Extract the [x, y] coordinate from the center of the cell holding the provided text.  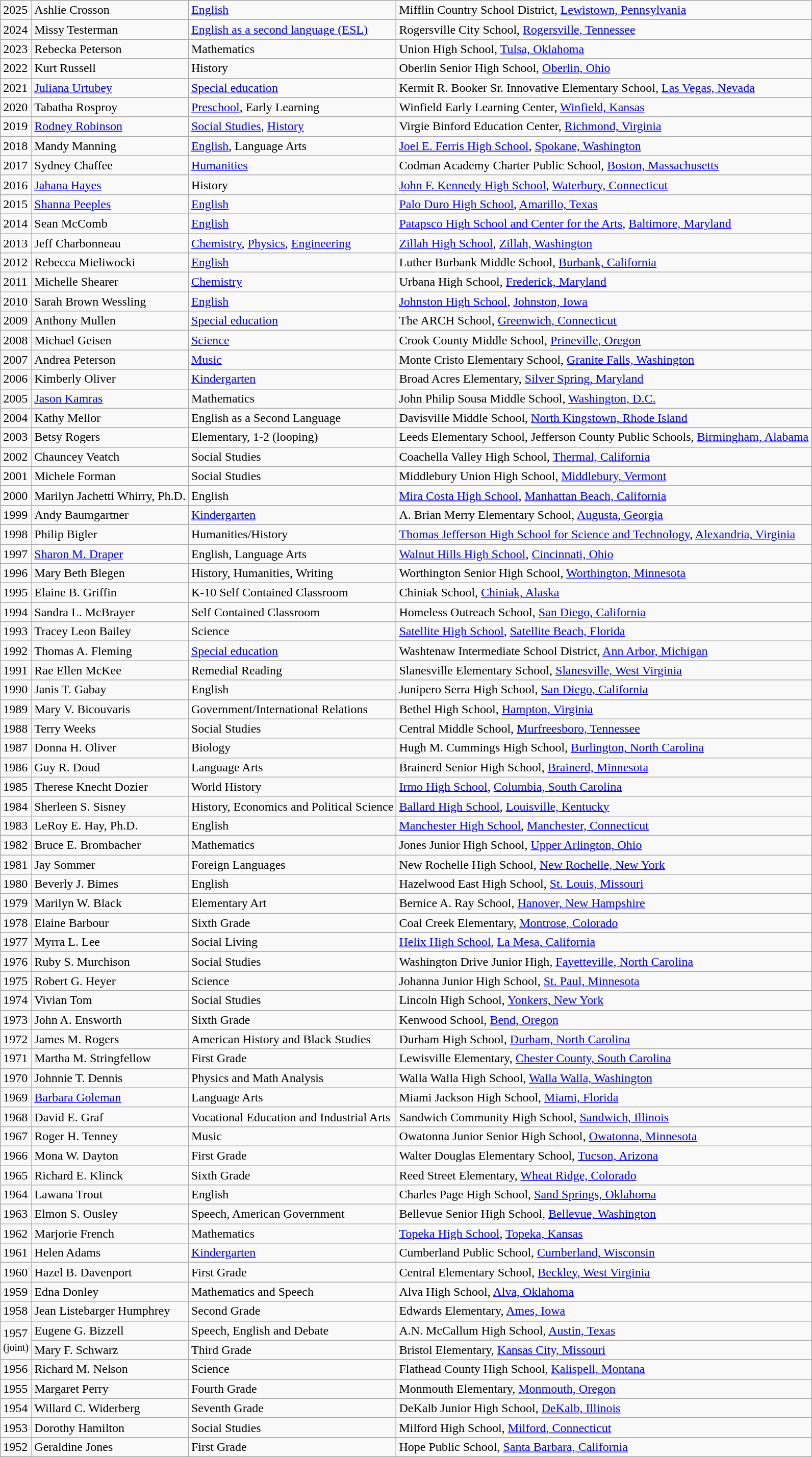
Fourth Grade [292, 1389]
Jeff Charbonneau [110, 243]
1960 [16, 1272]
A.N. McCallum High School, Austin, Texas [604, 1330]
English as a second language (ESL) [292, 30]
Durham High School, Durham, North Carolina [604, 1039]
Shanna Peeples [110, 204]
Owatonna Junior Senior High School, Owatonna, Minnesota [604, 1136]
Sherleen S. Sisney [110, 806]
2005 [16, 398]
Therese Knecht Dozier [110, 787]
1979 [16, 903]
1989 [16, 709]
Foreign Languages [292, 865]
Walla Walla High School, Walla Walla, Washington [604, 1078]
Rae Ellen McKee [110, 670]
1972 [16, 1039]
John F. Kennedy High School, Waterbury, Connecticut [604, 185]
Martha M. Stringfellow [110, 1059]
1983 [16, 825]
A. Brian Merry Elementary School, Augusta, Georgia [604, 515]
World History [292, 787]
Richard M. Nelson [110, 1369]
1998 [16, 534]
Topeka High School, Topeka, Kansas [604, 1234]
Vocational Education and Industrial Arts [292, 1117]
Social Studies, History [292, 127]
Cumberland Public School, Cumberland, Wisconsin [604, 1253]
2013 [16, 243]
2021 [16, 88]
Hugh M. Cummings High School, Burlington, North Carolina [604, 748]
Mary V. Bicouvaris [110, 709]
1970 [16, 1078]
1956 [16, 1369]
1974 [16, 1000]
Jones Junior High School, Upper Arlington, Ohio [604, 845]
1984 [16, 806]
2007 [16, 360]
Mandy Manning [110, 146]
1971 [16, 1059]
History, Humanities, Writing [292, 573]
2023 [16, 49]
2006 [16, 379]
1999 [16, 515]
Sean McComb [110, 223]
1958 [16, 1311]
1996 [16, 573]
1964 [16, 1195]
Roger H. Tenney [110, 1136]
Elaine B. Griffin [110, 593]
1953 [16, 1427]
Third Grade [292, 1350]
1986 [16, 767]
Tracey Leon Bailey [110, 632]
Andrea Peterson [110, 360]
1981 [16, 865]
Chiniak School, Chiniak, Alaska [604, 593]
Coal Creek Elementary, Montrose, Colorado [604, 923]
Jahana Hayes [110, 185]
Hazelwood East High School, St. Louis, Missouri [604, 884]
Hazel B. Davenport [110, 1272]
John Philip Sousa Middle School, Washington, D.C. [604, 398]
Miami Jackson High School, Miami, Florida [604, 1097]
Palo Duro High School, Amarillo, Texas [604, 204]
DeKalb Junior High School, DeKalb, Illinois [604, 1408]
Sandra L. McBrayer [110, 612]
2015 [16, 204]
2018 [16, 146]
Helix High School, La Mesa, California [604, 942]
Flathead County High School, Kalispell, Montana [604, 1369]
1977 [16, 942]
1997 [16, 554]
Bethel High School, Hampton, Virginia [604, 709]
Monte Cristo Elementary School, Granite Falls, Washington [604, 360]
Johanna Junior High School, St. Paul, Minnesota [604, 981]
Davisville Middle School, North Kingstown, Rhode Island [604, 418]
2024 [16, 30]
English as a Second Language [292, 418]
1965 [16, 1175]
Kathy Mellor [110, 418]
Zillah High School, Zillah, Washington [604, 243]
Elaine Barbour [110, 923]
LeRoy E. Hay, Ph.D. [110, 825]
Coachella Valley High School, Thermal, California [604, 457]
1959 [16, 1292]
Chauncey Veatch [110, 457]
1993 [16, 632]
Worthington Senior High School, Worthington, Minnesota [604, 573]
Eugene G. Bizzell [110, 1330]
Mary Beth Blegen [110, 573]
1968 [16, 1117]
Ashlie Crosson [110, 10]
Kermit R. Booker Sr. Innovative Elementary School, Las Vegas, Nevada [604, 88]
Mifflin Country School District, Lewistown, Pennsylvania [604, 10]
Speech, English and Debate [292, 1330]
Reed Street Elementary, Wheat Ridge, Colorado [604, 1175]
K-10 Self Contained Classroom [292, 593]
Elementary Art [292, 903]
1992 [16, 651]
Winfield Early Learning Center, Winfield, Kansas [604, 107]
Vivian Tom [110, 1000]
Willard C. Widerberg [110, 1408]
2020 [16, 107]
Manchester High School, Manchester, Connecticut [604, 825]
2022 [16, 68]
Michele Forman [110, 476]
Ballard High School, Louisville, Kentucky [604, 806]
1990 [16, 690]
1957(joint) [16, 1340]
Janis T. Gabay [110, 690]
Walnut Hills High School, Cincinnati, Ohio [604, 554]
Sharon M. Draper [110, 554]
1955 [16, 1389]
Speech, American Government [292, 1214]
Kurt Russell [110, 68]
Michael Geisen [110, 340]
Sarah Brown Wessling [110, 302]
Missy Testerman [110, 30]
Edwards Elementary, Ames, Iowa [604, 1311]
Charles Page High School, Sand Springs, Oklahoma [604, 1195]
2010 [16, 302]
Elementary, 1-2 (looping) [292, 437]
Monmouth Elementary, Monmouth, Oregon [604, 1389]
1961 [16, 1253]
Beverly J. Bimes [110, 884]
Second Grade [292, 1311]
2017 [16, 165]
1995 [16, 593]
Hope Public School, Santa Barbara, California [604, 1447]
Margaret Perry [110, 1389]
Juliana Urtubey [110, 88]
Helen Adams [110, 1253]
Brainerd Senior High School, Brainerd, Minnesota [604, 767]
Jay Sommer [110, 865]
2011 [16, 282]
2002 [16, 457]
Thomas A. Fleming [110, 651]
Andy Baumgartner [110, 515]
2025 [16, 10]
2001 [16, 476]
David E. Graf [110, 1117]
Leeds Elementary School, Jefferson County Public Schools, Birmingham, Alabama [604, 437]
2009 [16, 321]
1962 [16, 1234]
The ARCH School, Greenwich, Connecticut [604, 321]
Sydney Chaffee [110, 165]
Satellite High School, Satellite Beach, Florida [604, 632]
Codman Academy Charter Public School, Boston, Massachusetts [604, 165]
Junipero Serra High School, San Diego, California [604, 690]
James M. Rogers [110, 1039]
Ruby S. Murchison [110, 962]
1980 [16, 884]
Milford High School, Milford, Connecticut [604, 1427]
Central Middle School, Murfreesboro, Tennessee [604, 728]
Broad Acres Elementary, Silver Spring, Maryland [604, 379]
American History and Black Studies [292, 1039]
Urbana High School, Frederick, Maryland [604, 282]
2000 [16, 495]
1969 [16, 1097]
Luther Burbank Middle School, Burbank, California [604, 263]
1954 [16, 1408]
2003 [16, 437]
Social Living [292, 942]
2019 [16, 127]
Union High School, Tulsa, Oklahoma [604, 49]
Self Contained Classroom [292, 612]
Remedial Reading [292, 670]
1982 [16, 845]
Terry Weeks [110, 728]
Thomas Jefferson High School for Science and Technology, Alexandria, Virginia [604, 534]
Sandwich Community High School, Sandwich, Illinois [604, 1117]
Seventh Grade [292, 1408]
1988 [16, 728]
Humanities/History [292, 534]
Kenwood School, Bend, Oregon [604, 1020]
Washington Drive Junior High, Fayetteville, North Carolina [604, 962]
Rebecka Peterson [110, 49]
2014 [16, 223]
Rogersville City School, Rogersville, Tennessee [604, 30]
Chemistry [292, 282]
1952 [16, 1447]
Mona W. Dayton [110, 1155]
Oberlin Senior High School, Oberlin, Ohio [604, 68]
Marilyn W. Black [110, 903]
Mathematics and Speech [292, 1292]
Marjorie French [110, 1234]
Marilyn Jachetti Whirry, Ph.D. [110, 495]
Philip Bigler [110, 534]
Elmon S. Ousley [110, 1214]
Johnston High School, Johnston, Iowa [604, 302]
1994 [16, 612]
Bellevue Senior High School, Bellevue, Washington [604, 1214]
Robert G. Heyer [110, 981]
Irmo High School, Columbia, South Carolina [604, 787]
1967 [16, 1136]
Bristol Elementary, Kansas City, Missouri [604, 1350]
Guy R. Doud [110, 767]
Rodney Robinson [110, 127]
Joel E. Ferris High School, Spokane, Washington [604, 146]
Slanesville Elementary School, Slanesville, West Virginia [604, 670]
Jason Kamras [110, 398]
1976 [16, 962]
History, Economics and Political Science [292, 806]
Walter Douglas Elementary School, Tucson, Arizona [604, 1155]
Washtenaw Intermediate School District, Ann Arbor, Michigan [604, 651]
Virgie Binford Education Center, Richmond, Virginia [604, 127]
Homeless Outreach School, San Diego, California [604, 612]
Patapsco High School and Center for the Arts, Baltimore, Maryland [604, 223]
Geraldine Jones [110, 1447]
Crook County Middle School, Prineville, Oregon [604, 340]
Mira Costa High School, Manhattan Beach, California [604, 495]
Biology [292, 748]
Michelle Shearer [110, 282]
John A. Ensworth [110, 1020]
1991 [16, 670]
Rebecca Mieliwocki [110, 263]
Anthony Mullen [110, 321]
1978 [16, 923]
Government/International Relations [292, 709]
Dorothy Hamilton [110, 1427]
Lewisville Elementary, Chester County, South Carolina [604, 1059]
Lawana Trout [110, 1195]
Myrra L. Lee [110, 942]
Betsy Rogers [110, 437]
1975 [16, 981]
Humanities [292, 165]
Barbara Goleman [110, 1097]
Tabatha Rosproy [110, 107]
Richard E. Klinck [110, 1175]
Donna H. Oliver [110, 748]
Jean Listebarger Humphrey [110, 1311]
1973 [16, 1020]
Physics and Math Analysis [292, 1078]
Lincoln High School, Yonkers, New York [604, 1000]
2012 [16, 263]
Edna Donley [110, 1292]
2004 [16, 418]
1966 [16, 1155]
Middlebury Union High School, Middlebury, Vermont [604, 476]
Johnnie T. Dennis [110, 1078]
New Rochelle High School, New Rochelle, New York [604, 865]
Bernice A. Ray School, Hanover, New Hampshire [604, 903]
Kimberly Oliver [110, 379]
1963 [16, 1214]
2016 [16, 185]
1987 [16, 748]
Alva High School, Alva, Oklahoma [604, 1292]
2008 [16, 340]
1985 [16, 787]
Bruce E. Brombacher [110, 845]
Preschool, Early Learning [292, 107]
Central Elementary School, Beckley, West Virginia [604, 1272]
Mary F. Schwarz [110, 1350]
Chemistry, Physics, Engineering [292, 243]
